Scan for the cell matching the given text and deliver its [X, Y] coordinate at center. 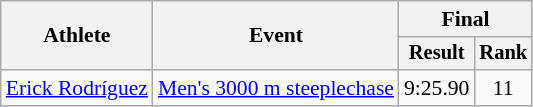
11 [503, 88]
Erick Rodríguez [77, 88]
Final [466, 19]
Event [276, 36]
Athlete [77, 36]
Rank [503, 54]
9:25.90 [436, 88]
Result [436, 54]
Men's 3000 m steeplechase [276, 88]
